Output the [x, y] coordinate of the center of the cell containing the given text.  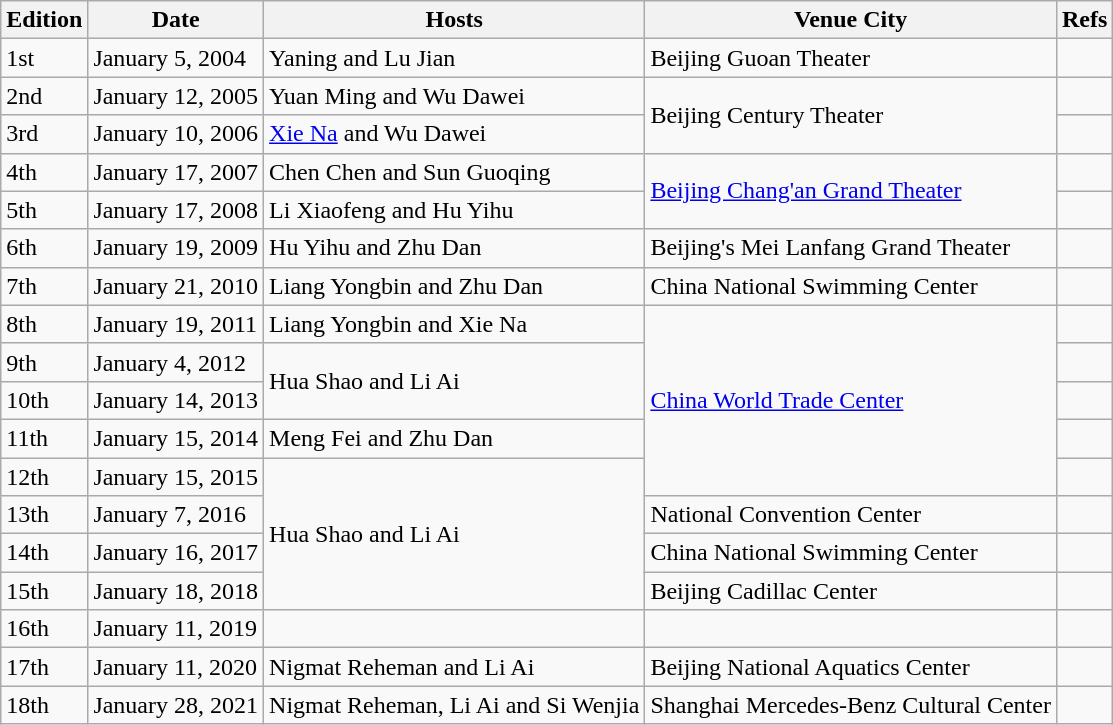
January 14, 2013 [176, 400]
January 15, 2015 [176, 477]
January 15, 2014 [176, 438]
January 11, 2020 [176, 667]
3rd [44, 134]
January 12, 2005 [176, 96]
Refs [1084, 20]
Liang Yongbin and Xie Na [454, 324]
Yuan Ming and Wu Dawei [454, 96]
4th [44, 172]
Date [176, 20]
January 18, 2018 [176, 591]
8th [44, 324]
7th [44, 286]
Chen Chen and Sun Guoqing [454, 172]
2nd [44, 96]
January 4, 2012 [176, 362]
15th [44, 591]
11th [44, 438]
January 21, 2010 [176, 286]
Beijing Guoan Theater [851, 58]
National Convention Center [851, 515]
Nigmat Reheman, Li Ai and Si Wenjia [454, 705]
Shanghai Mercedes-Benz Cultural Center [851, 705]
January 16, 2017 [176, 553]
Beijing's Mei Lanfang Grand Theater [851, 248]
10th [44, 400]
18th [44, 705]
Xie Na and Wu Dawei [454, 134]
17th [44, 667]
January 11, 2019 [176, 629]
Meng Fei and Zhu Dan [454, 438]
China World Trade Center [851, 400]
16th [44, 629]
January 17, 2007 [176, 172]
5th [44, 210]
Liang Yongbin and Zhu Dan [454, 286]
Li Xiaofeng and Hu Yihu [454, 210]
14th [44, 553]
Edition [44, 20]
January 28, 2021 [176, 705]
Hu Yihu and Zhu Dan [454, 248]
January 17, 2008 [176, 210]
January 19, 2009 [176, 248]
Beijing National Aquatics Center [851, 667]
January 7, 2016 [176, 515]
Yaning and Lu Jian [454, 58]
Hosts [454, 20]
Venue City [851, 20]
January 5, 2004 [176, 58]
Beijing Chang'an Grand Theater [851, 191]
12th [44, 477]
13th [44, 515]
January 19, 2011 [176, 324]
January 10, 2006 [176, 134]
6th [44, 248]
1st [44, 58]
Beijing Cadillac Center [851, 591]
Beijing Century Theater [851, 115]
9th [44, 362]
Nigmat Reheman and Li Ai [454, 667]
